Find where the given text appears and provide that cell's center as [X, Y] coordinate. 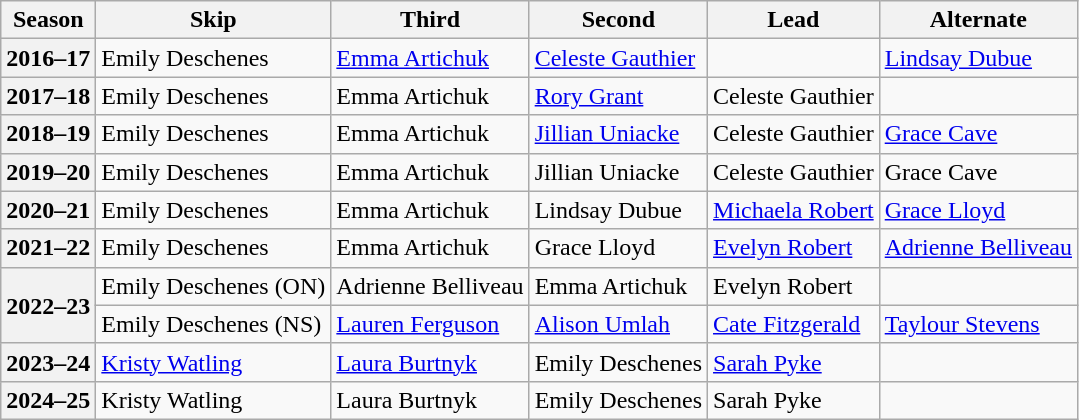
Lauren Ferguson [430, 324]
2021–22 [48, 248]
Cate Fitzgerald [794, 324]
Alison Umlah [618, 324]
2023–24 [48, 362]
2024–25 [48, 400]
Rory Grant [618, 96]
Emily Deschenes (NS) [214, 324]
Alternate [978, 20]
Michaela Robert [794, 210]
Season [48, 20]
Taylour Stevens [978, 324]
2019–20 [48, 172]
Second [618, 20]
2018–19 [48, 134]
2022–23 [48, 305]
Third [430, 20]
Lead [794, 20]
2020–21 [48, 210]
2017–18 [48, 96]
2016–17 [48, 58]
Emily Deschenes (ON) [214, 286]
Skip [214, 20]
